Detect which cell encompasses the target text, then output its [x, y] center coordinate. 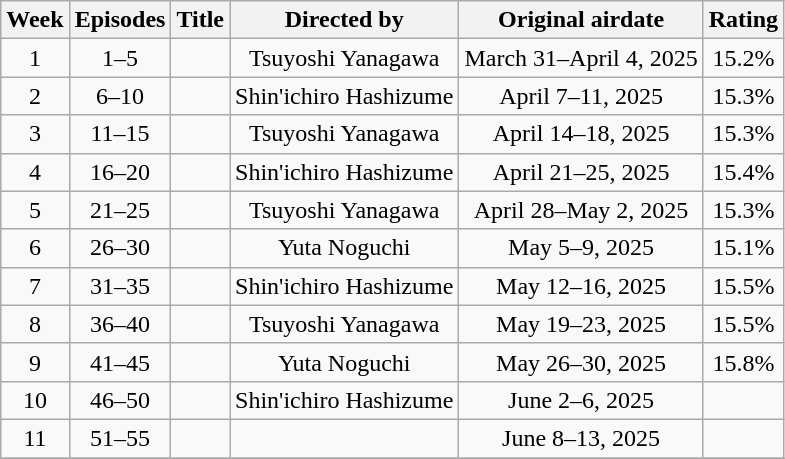
May 12–16, 2025 [581, 286]
Rating [743, 20]
April 21–25, 2025 [581, 172]
31–35 [120, 286]
Episodes [120, 20]
3 [35, 134]
7 [35, 286]
51–55 [120, 438]
Original airdate [581, 20]
Week [35, 20]
June 8–13, 2025 [581, 438]
15.4% [743, 172]
April 14–18, 2025 [581, 134]
6 [35, 248]
16–20 [120, 172]
15.8% [743, 362]
2 [35, 96]
April 28–May 2, 2025 [581, 210]
11 [35, 438]
15.2% [743, 58]
Directed by [344, 20]
15.1% [743, 248]
June 2–6, 2025 [581, 400]
8 [35, 324]
Title [200, 20]
9 [35, 362]
March 31–April 4, 2025 [581, 58]
4 [35, 172]
6–10 [120, 96]
41–45 [120, 362]
11–15 [120, 134]
36–40 [120, 324]
May 26–30, 2025 [581, 362]
46–50 [120, 400]
21–25 [120, 210]
26–30 [120, 248]
1–5 [120, 58]
1 [35, 58]
10 [35, 400]
May 5–9, 2025 [581, 248]
5 [35, 210]
May 19–23, 2025 [581, 324]
April 7–11, 2025 [581, 96]
